Find where the given text appears and provide that cell's center as (X, Y) coordinate. 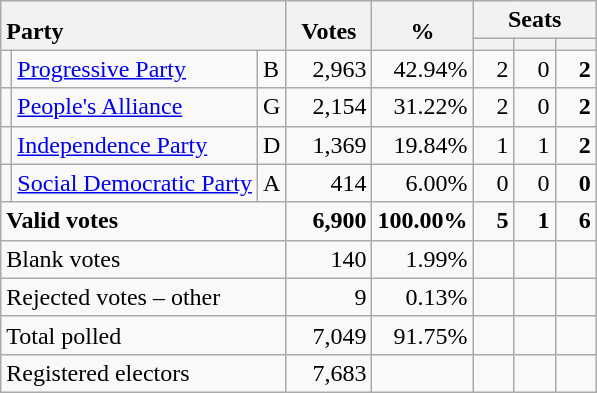
Total polled (144, 335)
2,963 (329, 69)
19.84% (422, 145)
5 (494, 221)
6,900 (329, 221)
Valid votes (144, 221)
1,369 (329, 145)
B (271, 69)
31.22% (422, 107)
% (422, 26)
Progressive Party (135, 69)
91.75% (422, 335)
7,049 (329, 335)
Social Democratic Party (135, 183)
A (271, 183)
414 (329, 183)
Votes (329, 26)
0.13% (422, 297)
42.94% (422, 69)
2,154 (329, 107)
Rejected votes – other (144, 297)
6.00% (422, 183)
Blank votes (144, 259)
1.99% (422, 259)
100.00% (422, 221)
140 (329, 259)
Registered electors (144, 373)
7,683 (329, 373)
Seats (534, 20)
People's Alliance (135, 107)
9 (329, 297)
6 (576, 221)
G (271, 107)
D (271, 145)
Party (144, 26)
Independence Party (135, 145)
